Provide the [X, Y] coordinate of the cell's center where the given text is located.  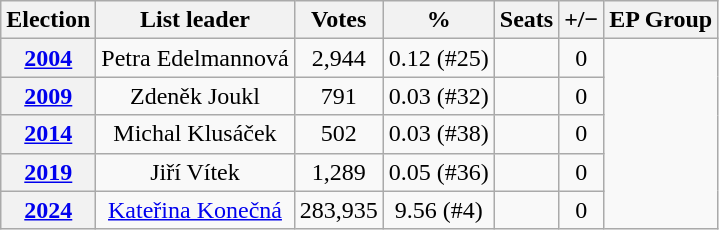
9.56 (#4) [438, 210]
1,289 [338, 172]
0.12 (#25) [438, 58]
Kateřina Konečná [195, 210]
2014 [48, 134]
Jiří Vítek [195, 172]
502 [338, 134]
Election [48, 20]
Seats [526, 20]
Zdeněk Joukl [195, 96]
+/− [582, 20]
EP Group [661, 20]
0.03 (#32) [438, 96]
791 [338, 96]
2024 [48, 210]
283,935 [338, 210]
Votes [338, 20]
Michal Klusáček [195, 134]
0.05 (#36) [438, 172]
0.03 (#38) [438, 134]
2,944 [338, 58]
List leader [195, 20]
% [438, 20]
2019 [48, 172]
2009 [48, 96]
2004 [48, 58]
Petra Edelmannová [195, 58]
